Scan for the cell matching the given text and deliver its (x, y) coordinate at center. 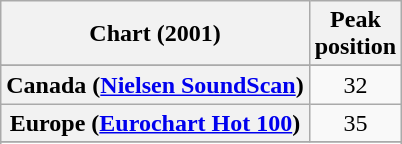
32 (355, 85)
Peakposition (355, 34)
Chart (2001) (155, 34)
Canada (Nielsen SoundScan) (155, 85)
Europe (Eurochart Hot 100) (155, 123)
35 (355, 123)
